Extract the (X, Y) coordinate from the center of the cell holding the provided text.  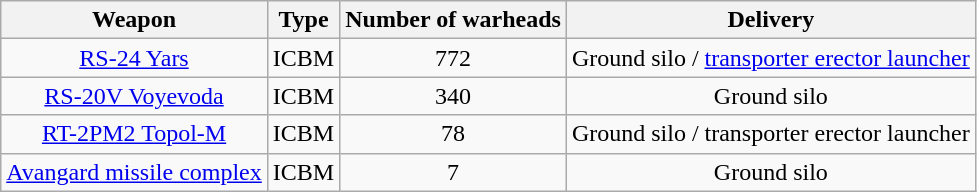
RS-20V Voyevoda (134, 96)
78 (454, 134)
340 (454, 96)
772 (454, 58)
RT-2PM2 Topol-M (134, 134)
RS-24 Yars (134, 58)
Weapon (134, 20)
Number of warheads (454, 20)
7 (454, 172)
Delivery (770, 20)
Type (303, 20)
Avangard missile complex (134, 172)
